Determine the (x, y) coordinate at the center of the cell enclosing the given text.  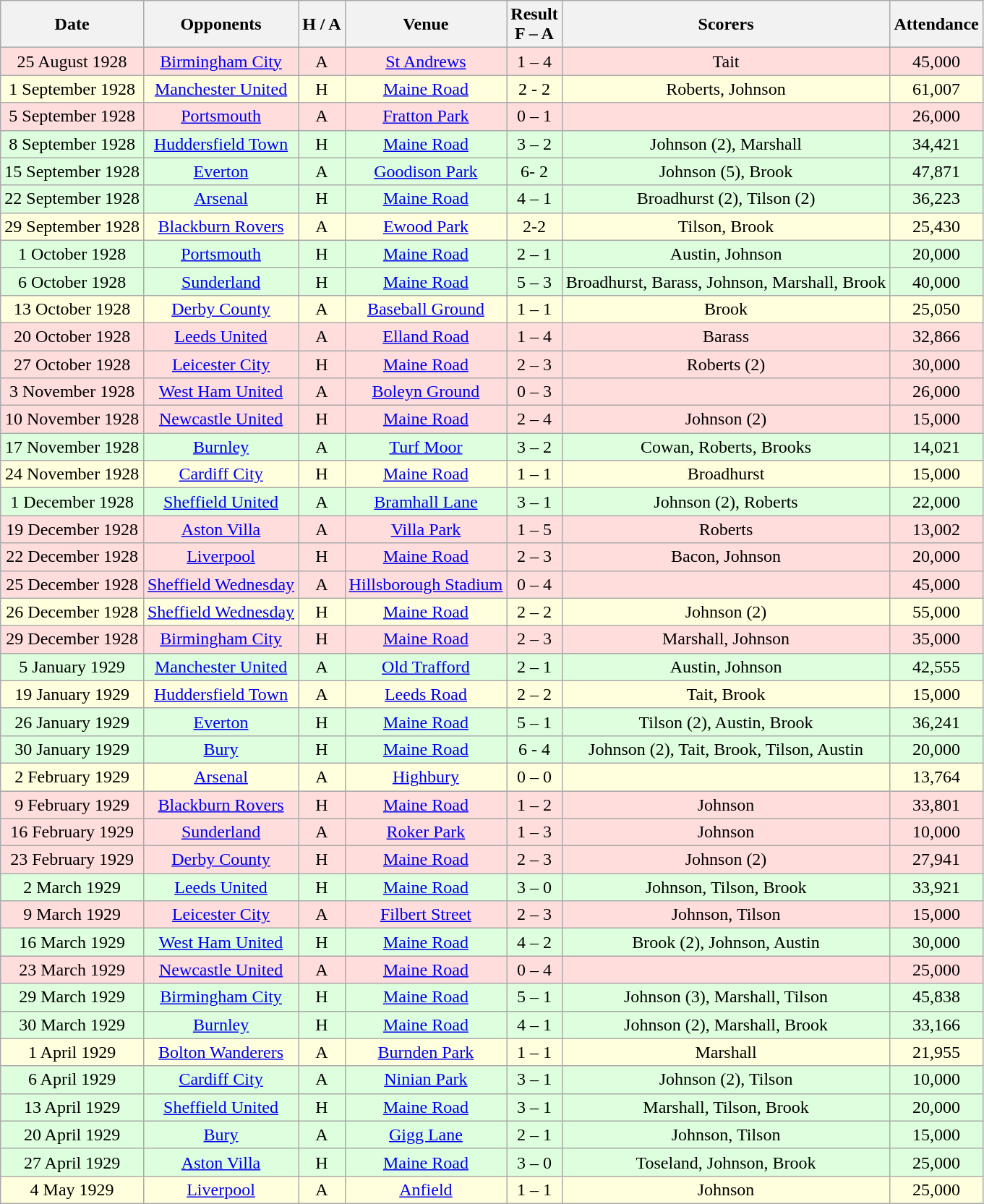
1 October 1928 (72, 254)
Filbert Street (426, 915)
27,941 (936, 860)
Roberts, Johnson (726, 89)
5 – 3 (534, 281)
29 March 1929 (72, 997)
Ewood Park (426, 226)
Goodison Park (426, 171)
13,764 (936, 777)
Johnson (2), Roberts (726, 502)
5 January 1929 (72, 667)
Tilson, Brook (726, 226)
30 January 1929 (72, 749)
17 November 1928 (72, 447)
Johnson (2), Tilson (726, 1080)
2 March 1929 (72, 887)
27 October 1928 (72, 364)
Boleyn Ground (426, 392)
Johnson, Tilson, Brook (726, 887)
Scorers (726, 25)
St Andrews (426, 61)
4 May 1929 (72, 1190)
Elland Road (426, 336)
1 – 2 (534, 805)
H / A (322, 25)
10 November 1928 (72, 419)
42,555 (936, 667)
4 – 2 (534, 942)
21,955 (936, 1052)
Leeds Road (426, 694)
0 – 3 (534, 392)
14,021 (936, 447)
Cowan, Roberts, Brooks (726, 447)
19 December 1928 (72, 529)
25 August 1928 (72, 61)
Hillsborough Stadium (426, 584)
Opponents (221, 25)
2 – 4 (534, 419)
23 February 1929 (72, 860)
22 December 1928 (72, 557)
19 January 1929 (72, 694)
23 March 1929 (72, 970)
Turf Moor (426, 447)
61,007 (936, 89)
9 February 1929 (72, 805)
Old Trafford (426, 667)
36,223 (936, 199)
Bramhall Lane (426, 502)
Johnson (5), Brook (726, 171)
45,838 (936, 997)
Fratton Park (426, 116)
Ninian Park (426, 1080)
6 April 1929 (72, 1080)
Anfield (426, 1190)
2 - 2 (534, 89)
20 April 1929 (72, 1135)
Highbury (426, 777)
Tait (726, 61)
6 October 1928 (72, 281)
1 – 5 (534, 529)
Broadhurst, Barass, Johnson, Marshall, Brook (726, 281)
24 November 1928 (72, 474)
47,871 (936, 171)
15 September 1928 (72, 171)
0 – 1 (534, 116)
40,000 (936, 281)
27 April 1929 (72, 1162)
36,241 (936, 722)
Johnson (2), Tait, Brook, Tilson, Austin (726, 749)
Brook (2), Johnson, Austin (726, 942)
3 November 1928 (72, 392)
33,921 (936, 887)
13,002 (936, 529)
1 December 1928 (72, 502)
20 October 1928 (72, 336)
22,000 (936, 502)
1 September 1928 (72, 89)
9 March 1929 (72, 915)
29 September 1928 (72, 226)
Venue (426, 25)
16 March 1929 (72, 942)
Bolton Wanderers (221, 1052)
6 - 4 (534, 749)
6- 2 (534, 171)
Attendance (936, 25)
1 April 1929 (72, 1052)
Johnson (3), Marshall, Tilson (726, 997)
0 – 0 (534, 777)
26 January 1929 (72, 722)
55,000 (936, 612)
Villa Park (426, 529)
32,866 (936, 336)
29 December 1928 (72, 639)
13 October 1928 (72, 309)
Johnson (2), Marshall, Brook (726, 1025)
Roberts (726, 529)
Baseball Ground (426, 309)
Brook (726, 309)
2 February 1929 (72, 777)
ResultF – A (534, 25)
Bacon, Johnson (726, 557)
30 March 1929 (72, 1025)
33,801 (936, 805)
Tait, Brook (726, 694)
Marshall (726, 1052)
Barass (726, 336)
33,166 (936, 1025)
1 – 3 (534, 832)
2-2 (534, 226)
Burnden Park (426, 1052)
8 September 1928 (72, 144)
Gigg Lane (426, 1135)
Roberts (2) (726, 364)
25,050 (936, 309)
Toseland, Johnson, Brook (726, 1162)
25,430 (936, 226)
Broadhurst (726, 474)
26 December 1928 (72, 612)
16 February 1929 (72, 832)
Marshall, Johnson (726, 639)
34,421 (936, 144)
25 December 1928 (72, 584)
35,000 (936, 639)
Marshall, Tilson, Brook (726, 1107)
Roker Park (426, 832)
Tilson (2), Austin, Brook (726, 722)
13 April 1929 (72, 1107)
5 September 1928 (72, 116)
22 September 1928 (72, 199)
Johnson (2), Marshall (726, 144)
Broadhurst (2), Tilson (2) (726, 199)
Date (72, 25)
